Scan for the cell matching the given text and deliver its [X, Y] coordinate at center. 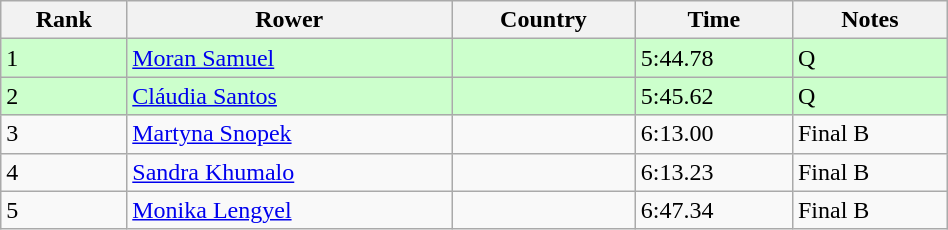
Notes [870, 20]
Rower [290, 20]
6:13.00 [714, 134]
5:45.62 [714, 96]
Monika Lengyel [290, 210]
5:44.78 [714, 58]
Country [544, 20]
Sandra Khumalo [290, 172]
Cláudia Santos [290, 96]
Moran Samuel [290, 58]
Martyna Snopek [290, 134]
2 [64, 96]
6:47.34 [714, 210]
3 [64, 134]
1 [64, 58]
Rank [64, 20]
Time [714, 20]
6:13.23 [714, 172]
5 [64, 210]
4 [64, 172]
